Extract the (X, Y) coordinate from the center of the cell holding the provided text.  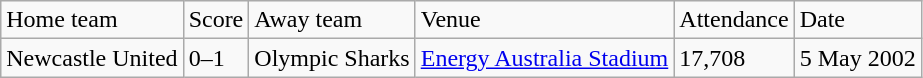
Olympic Sharks (332, 58)
Energy Australia Stadium (544, 58)
Attendance (734, 20)
17,708 (734, 58)
Venue (544, 20)
Home team (92, 20)
Newcastle United (92, 58)
Away team (332, 20)
Score (216, 20)
0–1 (216, 58)
Date (858, 20)
5 May 2002 (858, 58)
